Detect which cell encompasses the target text, then output its (x, y) center coordinate. 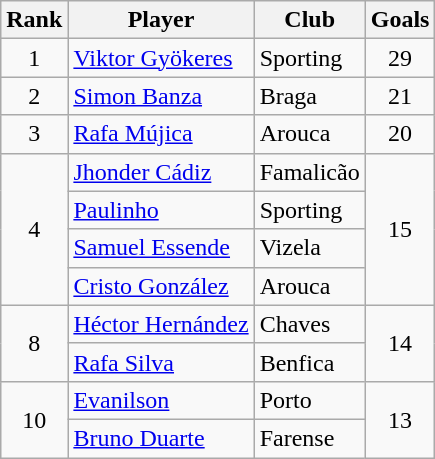
Evanilson (161, 400)
Braga (310, 96)
Chaves (310, 324)
14 (400, 343)
1 (34, 58)
Farense (310, 438)
Benfica (310, 362)
2 (34, 96)
Bruno Duarte (161, 438)
Famalicão (310, 172)
Viktor Gyökeres (161, 58)
Samuel Essende (161, 248)
Simon Banza (161, 96)
Porto (310, 400)
3 (34, 134)
Rafa Mújica (161, 134)
Héctor Hernández (161, 324)
Vizela (310, 248)
29 (400, 58)
13 (400, 419)
20 (400, 134)
21 (400, 96)
Goals (400, 20)
Rank (34, 20)
Player (161, 20)
8 (34, 343)
15 (400, 229)
Rafa Silva (161, 362)
Club (310, 20)
10 (34, 419)
Paulinho (161, 210)
Jhonder Cádiz (161, 172)
Cristo González (161, 286)
4 (34, 229)
